Scan for the cell matching the given text and deliver its (X, Y) coordinate at center. 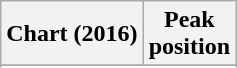
Peak position (189, 34)
Chart (2016) (72, 34)
